Detect which cell encompasses the target text, then output its (x, y) center coordinate. 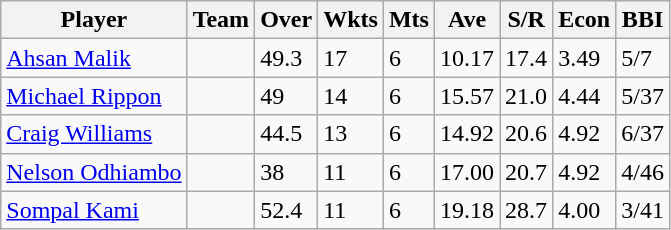
14 (351, 96)
BBI (643, 20)
4.44 (584, 96)
5/37 (643, 96)
20.7 (526, 172)
17.00 (466, 172)
52.4 (286, 210)
17 (351, 58)
6/37 (643, 134)
Ave (466, 20)
44.5 (286, 134)
Ahsan Malik (94, 58)
14.92 (466, 134)
5/7 (643, 58)
15.57 (466, 96)
Econ (584, 20)
38 (286, 172)
19.18 (466, 210)
Player (94, 20)
28.7 (526, 210)
Craig Williams (94, 134)
Team (221, 20)
Nelson Odhiambo (94, 172)
20.6 (526, 134)
13 (351, 134)
Over (286, 20)
S/R (526, 20)
3.49 (584, 58)
4.00 (584, 210)
Michael Rippon (94, 96)
Mts (408, 20)
49.3 (286, 58)
17.4 (526, 58)
Sompal Kami (94, 210)
49 (286, 96)
Wkts (351, 20)
3/41 (643, 210)
4/46 (643, 172)
21.0 (526, 96)
10.17 (466, 58)
